Search for the cell housing the specified text and yield its [x, y] center coordinate. 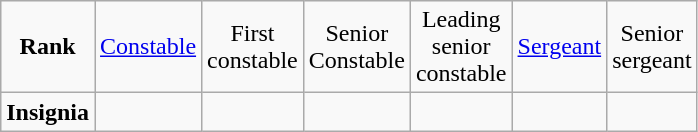
Leading senior constable [461, 47]
Seniorsergeant [652, 47]
Sergeant [560, 47]
Senior Constable [356, 47]
Insignia [48, 112]
Rank [48, 47]
Constable [148, 47]
First constable [253, 47]
